Provide the (x, y) coordinate of the cell's center where the given text is located.  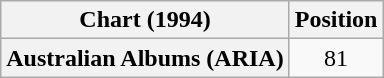
81 (336, 58)
Position (336, 20)
Chart (1994) (145, 20)
Australian Albums (ARIA) (145, 58)
